Return the [x, y] coordinate for the center point of the cell that contains the specified text.  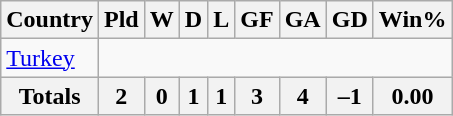
Turkey [50, 58]
2 [121, 96]
0 [162, 96]
GF [257, 20]
Country [50, 20]
GD [350, 20]
D [193, 20]
3 [257, 96]
L [222, 20]
0.00 [412, 96]
4 [302, 96]
GA [302, 20]
–1 [350, 96]
Totals [50, 96]
Pld [121, 20]
W [162, 20]
Win% [412, 20]
